Detect which cell encompasses the target text, then output its (X, Y) center coordinate. 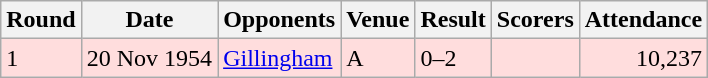
Round (41, 20)
Result (453, 20)
A (378, 58)
Opponents (280, 20)
20 Nov 1954 (149, 58)
Date (149, 20)
Gillingham (280, 58)
Attendance (643, 20)
Venue (378, 20)
0–2 (453, 58)
10,237 (643, 58)
Scorers (535, 20)
1 (41, 58)
